Extract the [x, y] coordinate from the center of the cell holding the provided text.  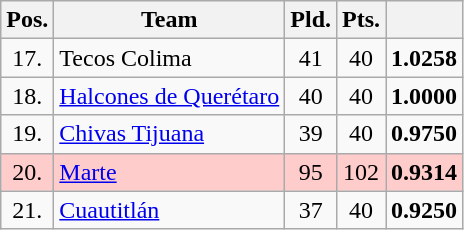
1.0000 [424, 96]
39 [311, 134]
Pts. [362, 20]
17. [28, 58]
1.0258 [424, 58]
18. [28, 96]
102 [362, 172]
Pld. [311, 20]
0.9750 [424, 134]
Marte [170, 172]
Halcones de Querétaro [170, 96]
95 [311, 172]
Pos. [28, 20]
0.9314 [424, 172]
Cuautitlán [170, 210]
20. [28, 172]
0.9250 [424, 210]
Tecos Colima [170, 58]
37 [311, 210]
Team [170, 20]
41 [311, 58]
21. [28, 210]
19. [28, 134]
Chivas Tijuana [170, 134]
